Search for the cell housing the specified text and yield its (x, y) center coordinate. 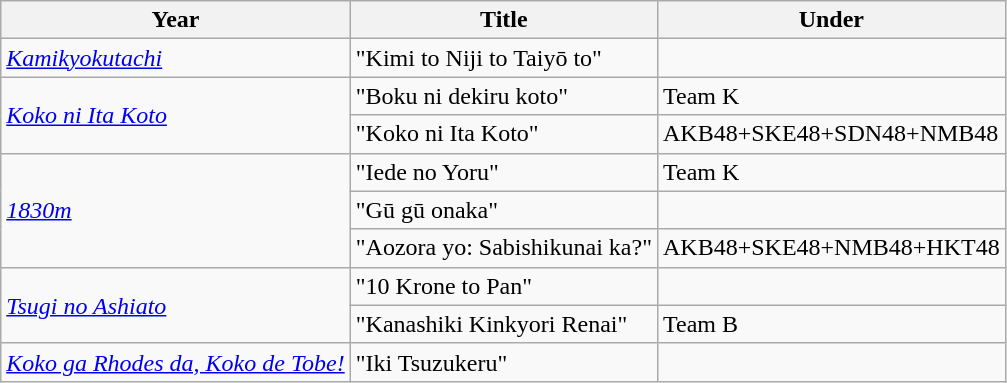
Koko ni Ita Koto (176, 115)
Under (831, 20)
Team B (831, 324)
Title (504, 20)
"Iki Tsuzukeru" (504, 362)
"10 Krone to Pan" (504, 286)
Year (176, 20)
"Gū gū onaka" (504, 210)
1830m (176, 210)
Koko ga Rhodes da, Koko de Tobe! (176, 362)
Tsugi no Ashiato (176, 305)
"Kimi to Niji to Taiyō to" (504, 58)
"Aozora yo: Sabishikunai ka?" (504, 248)
"Koko ni Ita Koto" (504, 134)
"Boku ni dekiru koto" (504, 96)
AKB48+SKE48+SDN48+NMB48 (831, 134)
Kamikyokutachi (176, 58)
"Iede no Yoru" (504, 172)
AKB48+SKE48+NMB48+HKT48 (831, 248)
"Kanashiki Kinkyori Renai" (504, 324)
